Scan for the cell matching the given text and deliver its [x, y] coordinate at center. 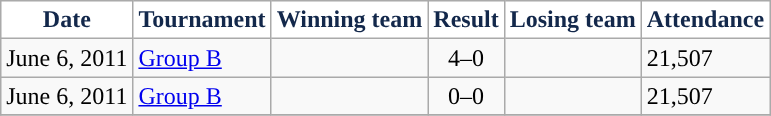
Attendance [705, 20]
0–0 [466, 96]
Date [67, 20]
Result [466, 20]
Losing team [572, 20]
Winning team [350, 20]
4–0 [466, 58]
Tournament [202, 20]
